Capture the cell that displays the provided text and extract its [x, y] central coordinate. 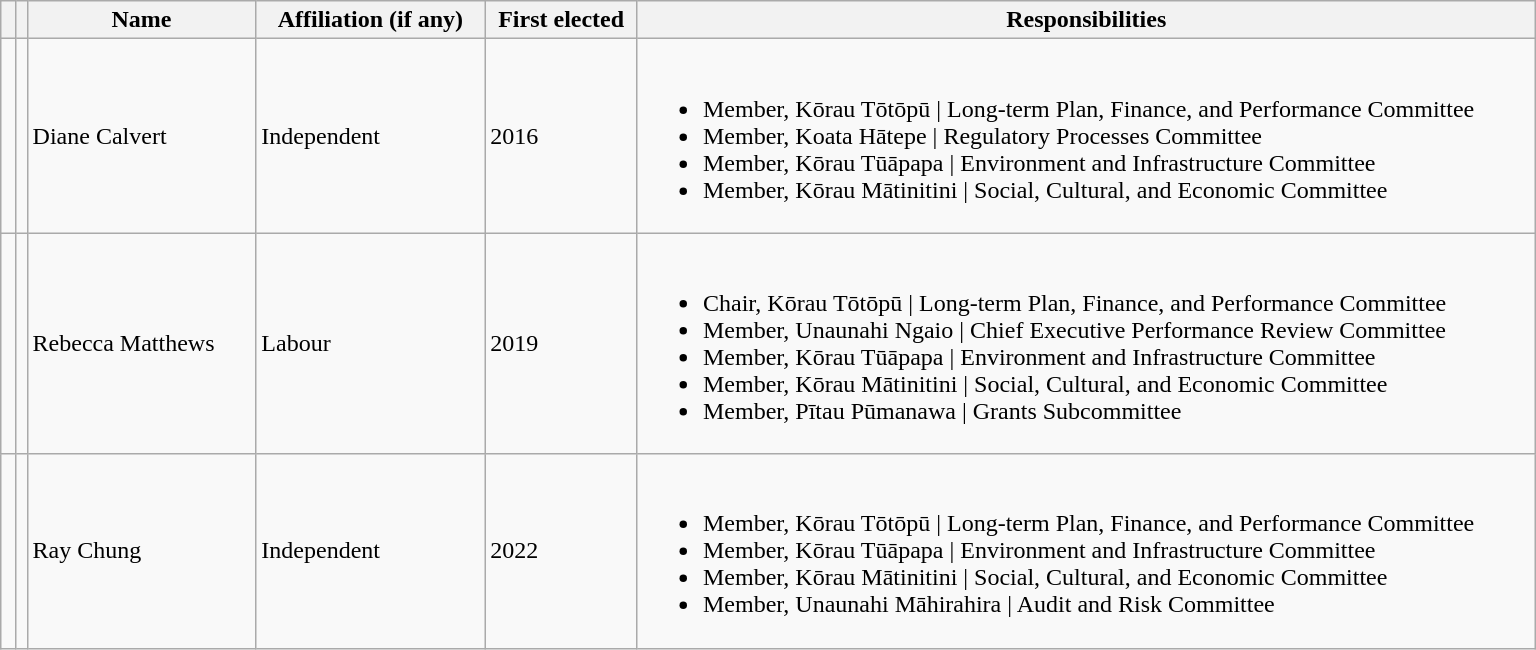
2022 [562, 551]
Labour [370, 344]
2016 [562, 136]
Diane Calvert [142, 136]
2019 [562, 344]
Name [142, 20]
Responsibilities [1086, 20]
Rebecca Matthews [142, 344]
First elected [562, 20]
Ray Chung [142, 551]
Affiliation (if any) [370, 20]
